Identify which cell holds the provided text, then report its [X, Y] central coordinate. 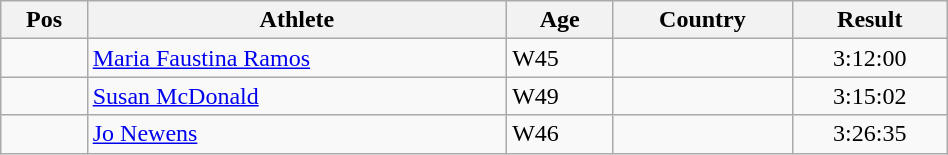
Pos [44, 20]
3:15:02 [870, 96]
Maria Faustina Ramos [296, 58]
W45 [560, 58]
3:12:00 [870, 58]
3:26:35 [870, 134]
W46 [560, 134]
Jo Newens [296, 134]
Athlete [296, 20]
Age [560, 20]
Susan McDonald [296, 96]
W49 [560, 96]
Result [870, 20]
Country [703, 20]
